Scan for the cell matching the given text and deliver its (x, y) coordinate at center. 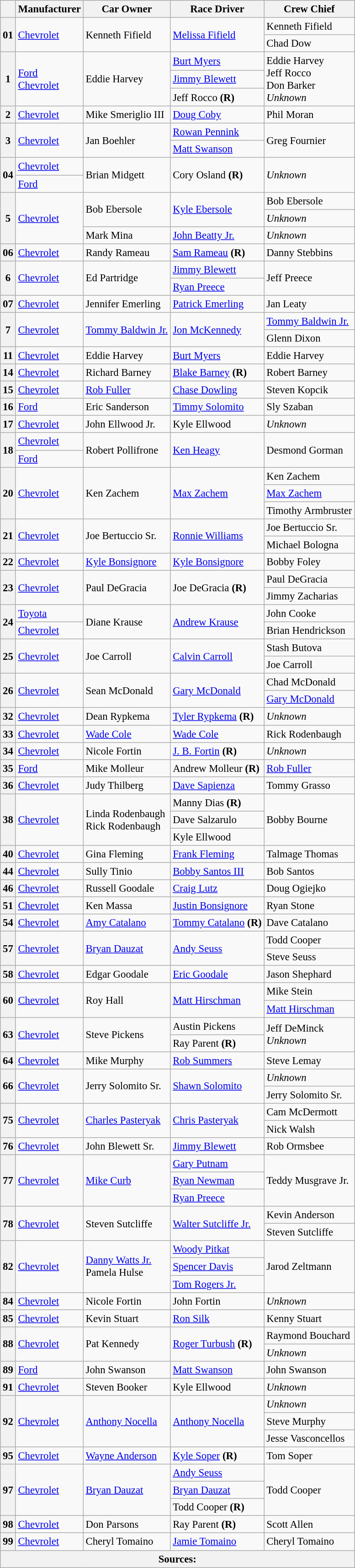
Tommy Grasso (309, 785)
Jamie Tomaino (217, 1542)
Sam Rameau (R) (217, 252)
Craig Lutz (217, 888)
Teddy Musgrave Jr. (309, 1181)
John Beatty Jr. (217, 235)
Manny Dias (R) (217, 803)
Jimmy Zacharias (309, 596)
Blake Barney (R) (217, 373)
Patrick Emerling (217, 304)
Russell Goodale (127, 888)
20 (8, 493)
Chad Dow (309, 43)
01 (8, 35)
Rob Ormsbee (309, 1146)
Edgar Goodale (127, 974)
Phil Moran (309, 115)
Judy Thilberg (127, 785)
Chase Dowling (217, 390)
88 (8, 1343)
25 (8, 657)
Tommy Catalano (R) (217, 923)
38 (8, 819)
Doug Ogiejko (309, 888)
Race Driver (217, 9)
Tom Soper (309, 1456)
Roger Turbush (R) (217, 1343)
Steve Lemay (309, 1060)
Wayne Anderson (127, 1456)
John Blewett Sr. (127, 1146)
Eric Goodale (217, 974)
Ron Silk (217, 1318)
Jennifer Emerling (127, 304)
Robert Barney (309, 373)
57 (8, 948)
16 (8, 407)
Charles Pasteryak (127, 1120)
John Ellwood Jr. (127, 424)
John Cooke (309, 614)
82 (8, 1267)
99 (8, 1542)
Kevin Anderson (309, 1215)
Gary Putnam (217, 1164)
24 (8, 622)
89 (8, 1370)
Toyota (49, 614)
22 (8, 562)
Sly Szaban (309, 407)
Jason Shephard (309, 974)
Rob Summers (217, 1060)
Tom Rogers Jr. (217, 1284)
76 (8, 1146)
Jan Boehler (127, 141)
60 (8, 1001)
Steve Murphy (309, 1421)
Desmond Gorman (309, 450)
Dave Sapienza (217, 785)
Raymond Bouchard (309, 1335)
92 (8, 1421)
Jarod Zeltmann (309, 1267)
66 (8, 1086)
Kenny Stuart (309, 1318)
Jan Leaty (309, 304)
Brian Hendrickson (309, 631)
Jeff DeMinck Unknown (309, 1034)
Danny Watts Jr. Pamela Hulse (127, 1267)
Scott Allen (309, 1525)
Steven Kopcik (309, 390)
Timmy Solomito (217, 407)
Randy Rameau (127, 252)
35 (8, 768)
Bobby Santos III (217, 871)
2 (8, 115)
17 (8, 424)
Steve Pickens (127, 1034)
26 (8, 690)
Andrew Krause (217, 622)
23 (8, 587)
Steven Booker (127, 1387)
Bobby Bourne (309, 819)
Michael Bologna (309, 545)
Kyle Ebersole (217, 209)
64 (8, 1060)
6 (8, 278)
Spencer Davis (217, 1267)
Jon McKennedy (217, 329)
04 (8, 175)
Ronnie Williams (217, 536)
75 (8, 1120)
Mike Molleur (127, 768)
Diane Krause (127, 622)
32 (8, 717)
5 (8, 218)
97 (8, 1490)
91 (8, 1387)
Ed Partridge (127, 278)
Bobby Foley (309, 562)
Tyler Rypkema (R) (217, 717)
Cory Osland (R) (217, 175)
Sources: (177, 1559)
Manufacturer (49, 9)
51 (8, 906)
Mark Mina (127, 235)
Car Owner (127, 9)
14 (8, 373)
Eric Sanderson (127, 407)
Ken Heagy (217, 450)
Shawn Solomito (217, 1086)
46 (8, 888)
Linda Rodenbaugh Rick Rodenbaugh (127, 819)
Rick Rodenbaugh (309, 734)
Cam McDermott (309, 1112)
Sully Tinio (127, 871)
Talmage Thomas (309, 854)
95 (8, 1456)
40 (8, 854)
J. B. Fortin (R) (217, 751)
44 (8, 871)
Chris Pasteryak (217, 1120)
Pat Kennedy (127, 1343)
Eddie Harvey Jeff Rocco Don Barker Unknown (309, 80)
85 (8, 1318)
Walter Sutcliffe Jr. (217, 1224)
78 (8, 1224)
Steve Seuss (309, 957)
Melissa Fifield (217, 35)
7 (8, 329)
Glenn Dixon (309, 338)
Stash Butova (309, 648)
Austin Pickens (217, 1026)
Frank Fleming (217, 854)
Gina Fleming (127, 854)
Mike Stein (309, 992)
18 (8, 450)
3 (8, 141)
Robert Pollifrone (127, 450)
15 (8, 390)
Sean McDonald (127, 690)
Ford Chevrolet (49, 80)
Jesse Vasconcellos (309, 1439)
Doug Coby (217, 115)
54 (8, 923)
21 (8, 536)
84 (8, 1301)
Greg Fournier (309, 141)
Rowan Pennink (217, 132)
98 (8, 1525)
Crew Chief (309, 9)
Joe DeGracia (R) (217, 587)
33 (8, 734)
Don Parsons (127, 1525)
Mike Murphy (127, 1060)
Jeff Rocco (R) (217, 97)
07 (8, 304)
Justin Bonsignore (217, 906)
Nick Walsh (309, 1129)
Calvin Carroll (217, 657)
Dave Salzarulo (217, 820)
34 (8, 751)
Richard Barney (127, 373)
Danny Stebbins (309, 252)
Woody Pitkat (217, 1250)
58 (8, 974)
Ken Massa (127, 906)
Andrew Molleur (R) (217, 768)
Chad McDonald (309, 682)
Brian Midgett (127, 175)
Todd Cooper (R) (217, 1507)
Dave Catalano (309, 923)
36 (8, 785)
Jeff Preece (309, 278)
Bob Santos (309, 871)
63 (8, 1034)
Dean Rypkema (127, 717)
Ryan Newman (217, 1181)
Amy Catalano (127, 923)
John Fortin (217, 1301)
11 (8, 356)
Timothy Armbruster (309, 510)
Kyle Soper (R) (217, 1456)
Mike Smeriglio III (127, 115)
06 (8, 252)
1 (8, 80)
77 (8, 1181)
Ryan Stone (309, 906)
Kevin Stuart (127, 1318)
Mike Curb (127, 1181)
Roy Hall (127, 1001)
